Return the [X, Y] coordinate for the center point of the cell that contains the specified text.  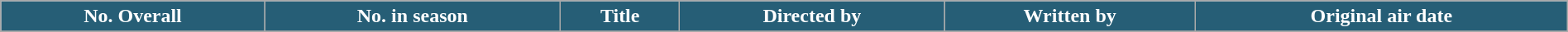
Directed by [812, 16]
No. Overall [132, 16]
No. in season [412, 16]
Original air date [1381, 16]
Written by [1070, 16]
Title [619, 16]
